Find where the given text appears and provide that cell's center as [X, Y] coordinate. 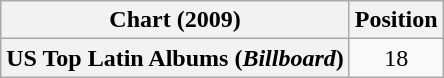
Chart (2009) [176, 20]
Position [396, 20]
18 [396, 58]
US Top Latin Albums (Billboard) [176, 58]
